From the cell containing the given text, extract its center point as (X, Y) coordinate. 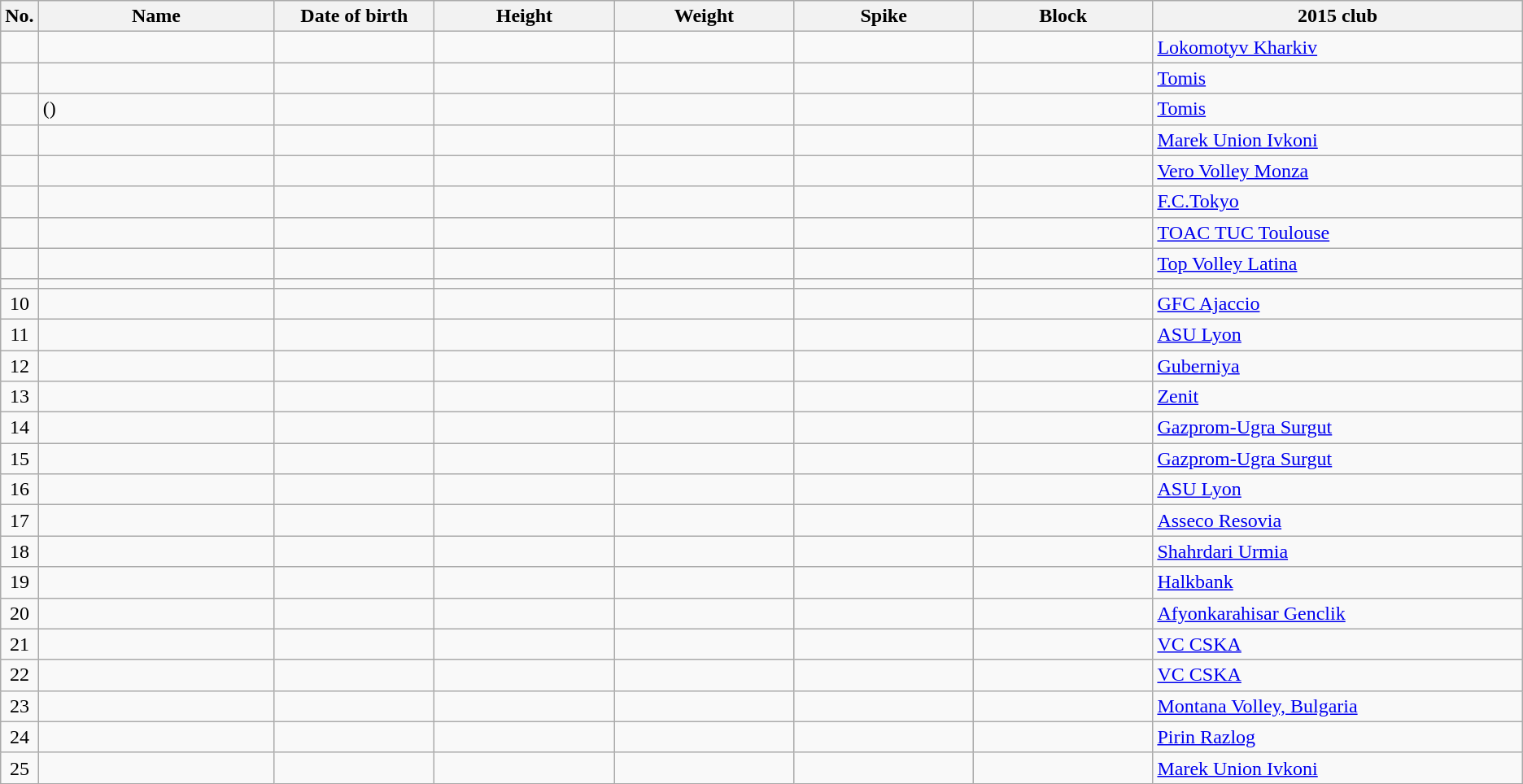
Zenit (1338, 397)
F.C.Tokyo (1338, 202)
24 (20, 737)
23 (20, 706)
Shahrdari Urmia (1338, 551)
Pirin Razlog (1338, 737)
Height (524, 16)
12 (20, 365)
Vero Volley Monza (1338, 171)
16 (20, 490)
19 (20, 582)
No. (20, 16)
GFC Ajaccio (1338, 303)
Name (156, 16)
Lokomotyv Kharkiv (1338, 47)
20 (20, 613)
TOAC TUC Toulouse (1338, 233)
15 (20, 459)
Asseco Resovia (1338, 520)
Spike (884, 16)
18 (20, 551)
Weight (705, 16)
17 (20, 520)
21 (20, 644)
Halkbank (1338, 582)
() (156, 109)
Guberniya (1338, 365)
Montana Volley, Bulgaria (1338, 706)
Afyonkarahisar Genclik (1338, 613)
10 (20, 303)
25 (20, 768)
14 (20, 428)
Block (1063, 16)
11 (20, 334)
22 (20, 675)
13 (20, 397)
2015 club (1338, 16)
Date of birth (355, 16)
Top Volley Latina (1338, 264)
